Identify which cell holds the provided text, then report its [x, y] central coordinate. 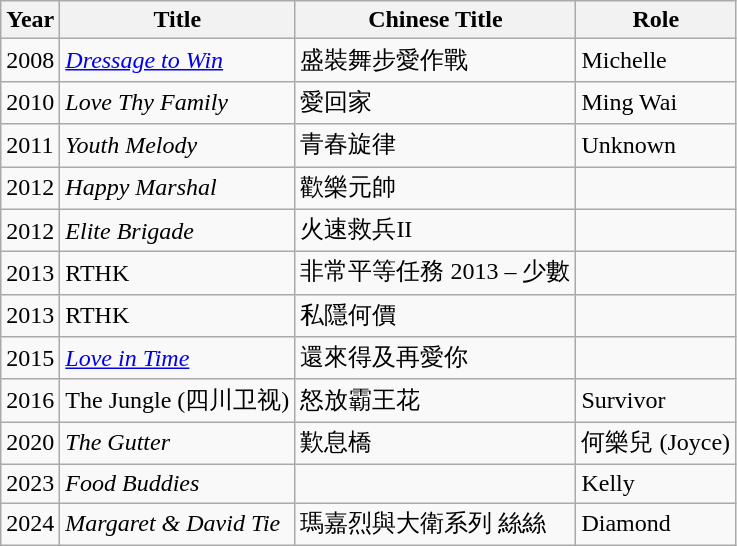
2010 [30, 102]
Title [178, 20]
The Gutter [178, 444]
Love Thy Family [178, 102]
Youth Melody [178, 146]
還來得及再愛你 [436, 358]
火速救兵II [436, 230]
Diamond [656, 524]
Role [656, 20]
Year [30, 20]
愛回家 [436, 102]
非常平等任務 2013 – 少數 [436, 274]
Kelly [656, 483]
2008 [30, 60]
歡樂元帥 [436, 188]
盛裝舞步愛作戰 [436, 60]
Ming Wai [656, 102]
2023 [30, 483]
Margaret & David Tie [178, 524]
怒放霸王花 [436, 400]
2011 [30, 146]
Happy Marshal [178, 188]
Love in Time [178, 358]
2016 [30, 400]
2015 [30, 358]
何樂兒 (Joyce) [656, 444]
Elite Brigade [178, 230]
歎息橋 [436, 444]
Chinese Title [436, 20]
青春旋律 [436, 146]
Food Buddies [178, 483]
2020 [30, 444]
Unknown [656, 146]
Michelle [656, 60]
瑪嘉烈與大衛系列 絲絲 [436, 524]
The Jungle (四川卫视) [178, 400]
Dressage to Win [178, 60]
Survivor [656, 400]
2024 [30, 524]
私隱何價 [436, 316]
